Return (X, Y) of the center of cell containing provided text 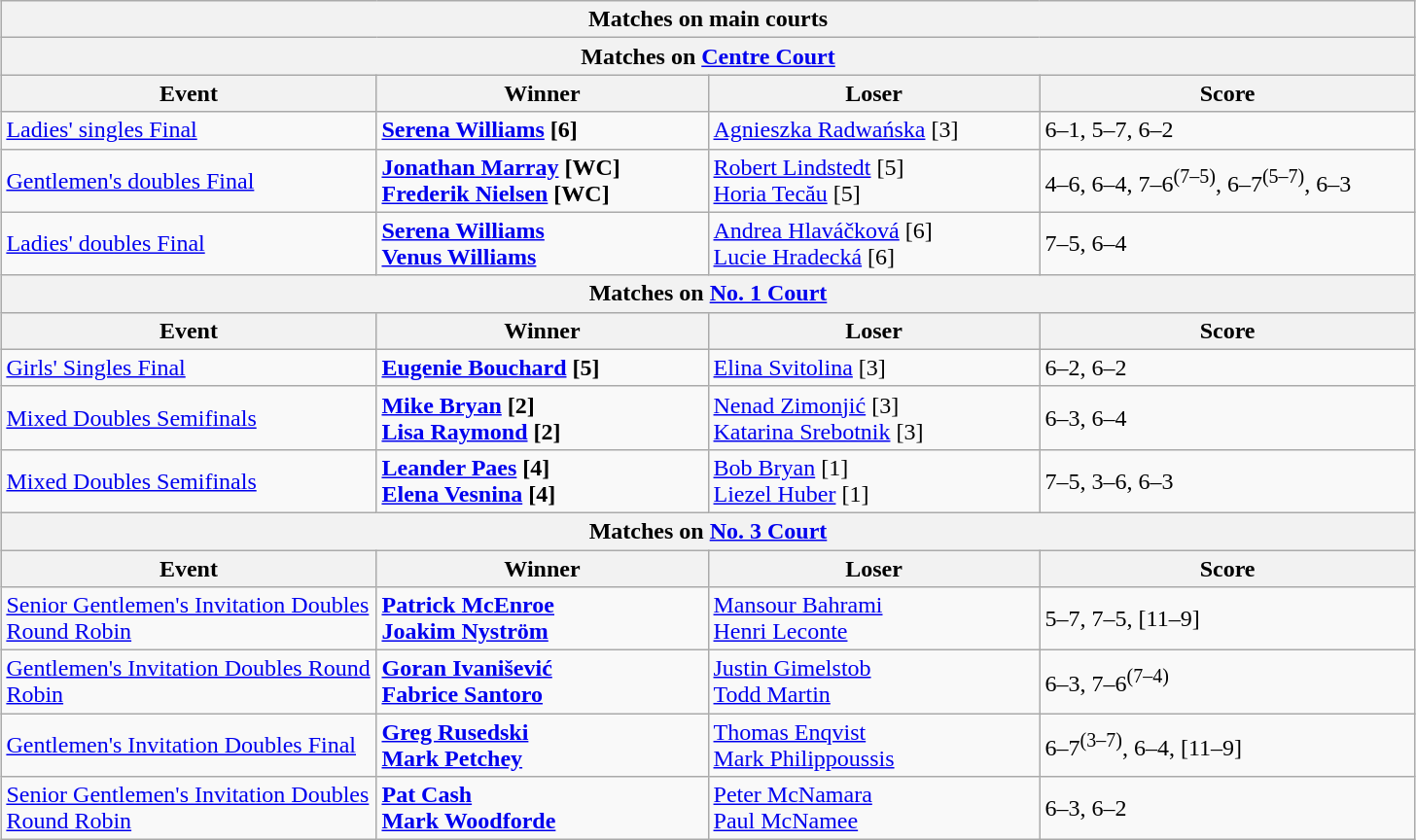
5–7, 7–5, [11–9] (1227, 618)
6–2, 6–2 (1227, 367)
Matches on No. 1 Court (708, 294)
Ladies' doubles Final (189, 243)
Greg Rusedski Mark Petchey (543, 745)
Matches on No. 3 Court (708, 531)
Gentlemen's Invitation Doubles Round Robin (189, 682)
6–7(3–7), 6–4, [11–9] (1227, 745)
6–3, 6–2 (1227, 809)
Mansour Bahrami Henri Leconte (873, 618)
Leander Paes [4] Elena Vesnina [4] (543, 480)
Robert Lindstedt [5] Horia Tecău [5] (873, 181)
Matches on main courts (708, 19)
Jonathan Marray [WC] Frederik Nielsen [WC] (543, 181)
Matches on Centre Court (708, 56)
Agnieszka Radwańska [3] (873, 130)
Girls' Singles Final (189, 367)
Gentlemen's Invitation Doubles Final (189, 745)
Pat Cash Mark Woodforde (543, 809)
Peter McNamara Paul McNamee (873, 809)
Elina Svitolina [3] (873, 367)
Eugenie Bouchard [5] (543, 367)
Gentlemen's doubles Final (189, 181)
Ladies' singles Final (189, 130)
Bob Bryan [1] Liezel Huber [1] (873, 480)
6–3, 7–6(7–4) (1227, 682)
7–5, 6–4 (1227, 243)
Justin Gimelstob Todd Martin (873, 682)
Serena Williams [6] (543, 130)
Goran Ivanišević Fabrice Santoro (543, 682)
7–5, 3–6, 6–3 (1227, 480)
Andrea Hlaváčková [6] Lucie Hradecká [6] (873, 243)
6–1, 5–7, 6–2 (1227, 130)
Nenad Zimonjić [3] Katarina Srebotnik [3] (873, 418)
Thomas Enqvist Mark Philippoussis (873, 745)
4–6, 6–4, 7–6(7–5), 6–7(5–7), 6–3 (1227, 181)
6–3, 6–4 (1227, 418)
Patrick McEnroe Joakim Nyström (543, 618)
Mike Bryan [2] Lisa Raymond [2] (543, 418)
Serena Williams Venus Williams (543, 243)
